Output the (x, y) coordinate of the center of the cell containing the given text.  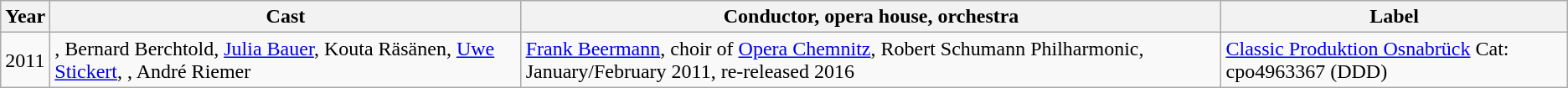
Cast (286, 17)
, Bernard Berchtold, Julia Bauer, Kouta Räsänen, Uwe Stickert, , André Riemer (286, 60)
Year (25, 17)
Conductor, opera house, orchestra (871, 17)
2011 (25, 60)
Frank Beermann, choir of Opera Chemnitz, Robert Schumann Philharmonic, January/February 2011, re-released 2016 (871, 60)
Classic Produktion Osnabrück Cat: cpo4963367 (DDD) (1394, 60)
Label (1394, 17)
